Search for the cell housing the specified text and yield its [X, Y] center coordinate. 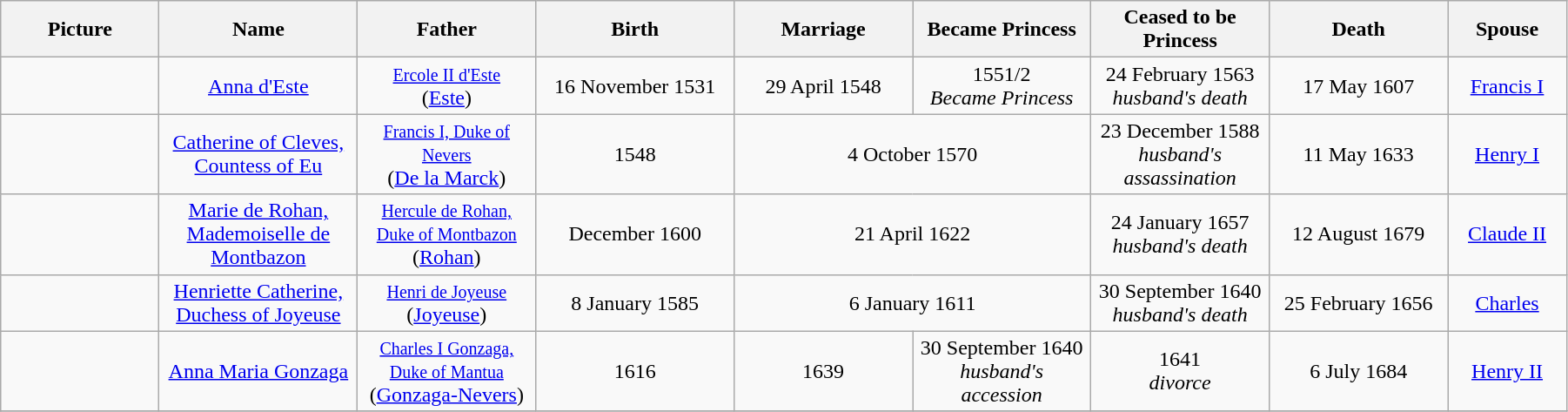
23 December 1588husband's assassination [1180, 154]
1616 [635, 371]
21 April 1622 [913, 234]
Henry I [1507, 154]
Anna Maria Gonzaga [258, 371]
1551/2Became Princess [1002, 85]
Anna d'Este [258, 85]
Ceased to be Princess [1180, 30]
Death [1359, 30]
Catherine of Cleves, Countess of Eu [258, 154]
Hercule de Rohan, Duke of Montbazon(Rohan) [447, 234]
Birth [635, 30]
Spouse [1507, 30]
8 January 1585 [635, 303]
30 September 1640husband's death [1180, 303]
25 February 1656 [1359, 303]
December 1600 [635, 234]
Francis I [1507, 85]
24 January 1657husband's death [1180, 234]
24 February 1563husband's death [1180, 85]
Charles I Gonzaga, Duke of Mantua(Gonzaga-Nevers) [447, 371]
17 May 1607 [1359, 85]
12 August 1679 [1359, 234]
30 September 1640husband's accession [1002, 371]
Henri de Joyeuse(Joyeuse) [447, 303]
Charles [1507, 303]
1641divorce [1180, 371]
29 April 1548 [823, 85]
Marriage [823, 30]
Henriette Catherine, Duchess of Joyeuse [258, 303]
11 May 1633 [1359, 154]
1639 [823, 371]
1548 [635, 154]
Marie de Rohan, Mademoiselle de Montbazon [258, 234]
6 January 1611 [913, 303]
Father [447, 30]
Francis I, Duke of Nevers(De la Marck) [447, 154]
Picture [80, 30]
Henry II [1507, 371]
Became Princess [1002, 30]
Name [258, 30]
16 November 1531 [635, 85]
Claude II [1507, 234]
4 October 1570 [913, 154]
Ercole II d'Este(Este) [447, 85]
6 July 1684 [1359, 371]
